For the text-containing cell, return its midpoint in [x, y] coordinate format. 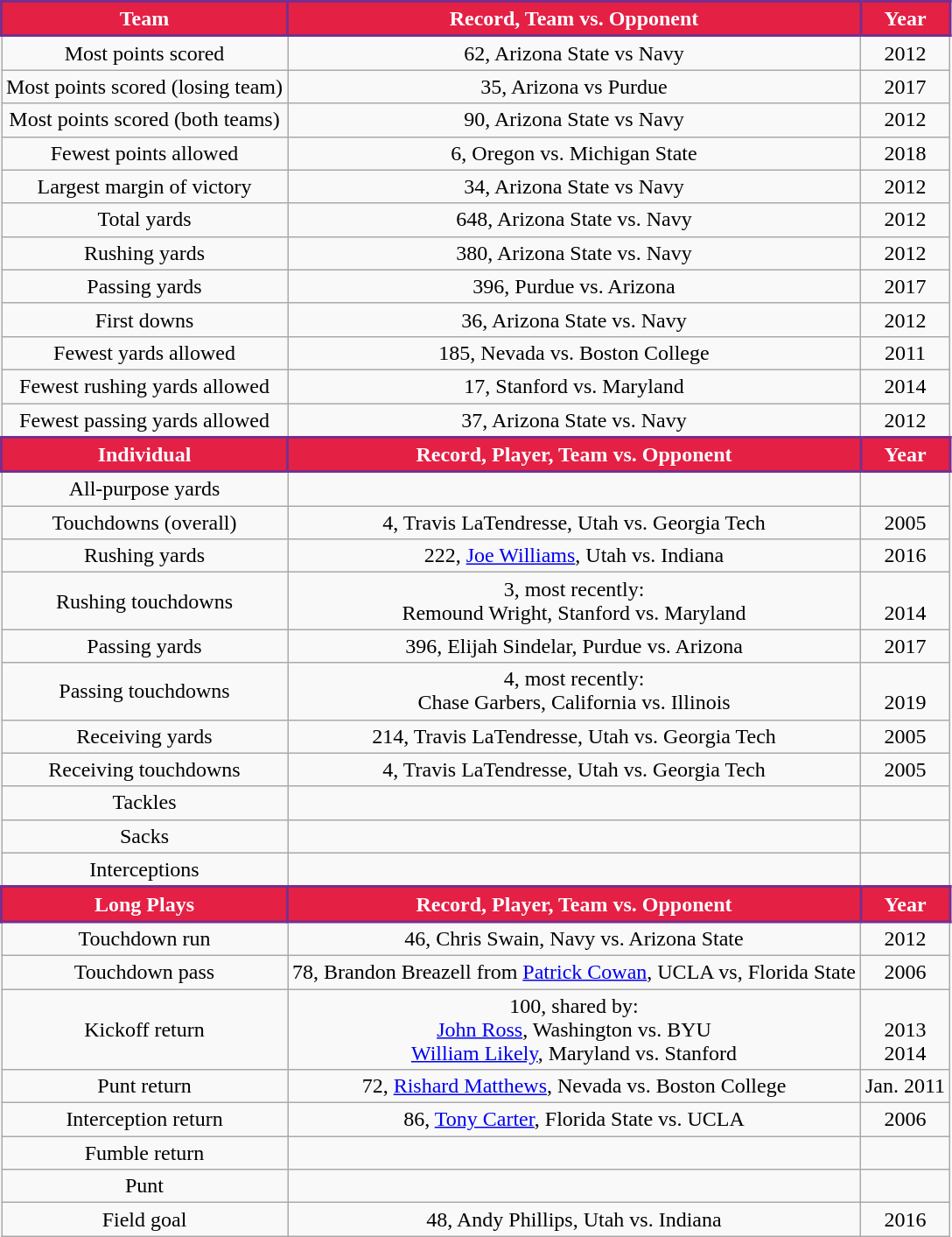
78, Brandon Breazell from Patrick Cowan, UCLA vs, Florida State [574, 972]
Interception return [145, 1120]
Punt return [145, 1086]
396, Elijah Sindelar, Purdue vs. Arizona [574, 646]
Fewest points allowed [145, 153]
Fewest passing yards allowed [145, 420]
Sacks [145, 836]
Most points scored [145, 53]
All-purpose yards [145, 488]
72, Rishard Matthews, Nevada vs. Boston College [574, 1086]
34, Arizona State vs Navy [574, 186]
Tackles [145, 803]
Individual [145, 454]
2011 [905, 353]
62, Arizona State vs Navy [574, 53]
Total yards [145, 220]
Most points scored (losing team) [145, 87]
Fumble return [145, 1153]
2018 [905, 153]
35, Arizona vs Purdue [574, 87]
Field goal [145, 1219]
648, Arizona State vs. Navy [574, 220]
Touchdown run [145, 938]
37, Arizona State vs. Navy [574, 420]
Touchdown pass [145, 972]
222, Joe Williams, Utah vs. Indiana [574, 556]
Fewest yards allowed [145, 353]
90, Arizona State vs Navy [574, 120]
Touchdowns (overall) [145, 523]
46, Chris Swain, Navy vs. Arizona State [574, 938]
Interceptions [145, 870]
4, most recently:Chase Garbers, California vs. Illinois [574, 692]
First downs [145, 320]
20132014 [905, 1030]
Fewest rushing yards allowed [145, 386]
3, most recently:Remound Wright, Stanford vs. Maryland [574, 601]
17, Stanford vs. Maryland [574, 386]
Receiving touchdowns [145, 770]
Team [145, 19]
Most points scored (both teams) [145, 120]
185, Nevada vs. Boston College [574, 353]
48, Andy Phillips, Utah vs. Indiana [574, 1219]
100, shared by:John Ross, Washington vs. BYUWilliam Likely, Maryland vs. Stanford [574, 1030]
Long Plays [145, 904]
Jan. 2011 [905, 1086]
Receiving yards [145, 736]
396, Purdue vs. Arizona [574, 286]
380, Arizona State vs. Navy [574, 253]
Passing touchdowns [145, 692]
Record, Team vs. Opponent [574, 19]
36, Arizona State vs. Navy [574, 320]
Rushing touchdowns [145, 601]
Largest margin of victory [145, 186]
Kickoff return [145, 1030]
214, Travis LaTendresse, Utah vs. Georgia Tech [574, 736]
Punt [145, 1186]
86, Tony Carter, Florida State vs. UCLA [574, 1120]
6, Oregon vs. Michigan State [574, 153]
2019 [905, 692]
